Provide the [X, Y] coordinate of the cell's center where the given text is located.  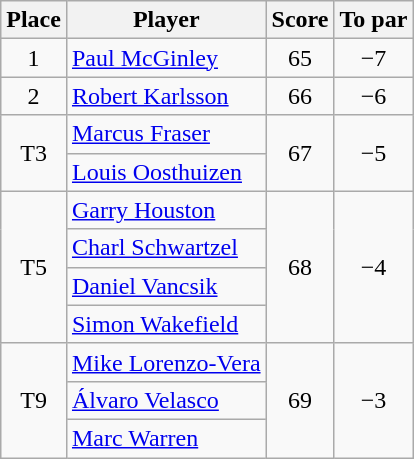
Score [300, 20]
T5 [34, 267]
T3 [34, 153]
Álvaro Velasco [166, 400]
1 [34, 58]
T9 [34, 400]
65 [300, 58]
68 [300, 267]
Player [166, 20]
Charl Schwartzel [166, 248]
Paul McGinley [166, 58]
Mike Lorenzo-Vera [166, 362]
Marcus Fraser [166, 134]
66 [300, 96]
67 [300, 153]
Robert Karlsson [166, 96]
Place [34, 20]
−7 [374, 58]
Garry Houston [166, 210]
Daniel Vancsik [166, 286]
Louis Oosthuizen [166, 172]
69 [300, 400]
Simon Wakefield [166, 324]
−5 [374, 153]
Marc Warren [166, 438]
−4 [374, 267]
−6 [374, 96]
To par [374, 20]
2 [34, 96]
−3 [374, 400]
